Provide the [X, Y] coordinate of the cell's center where the given text is located.  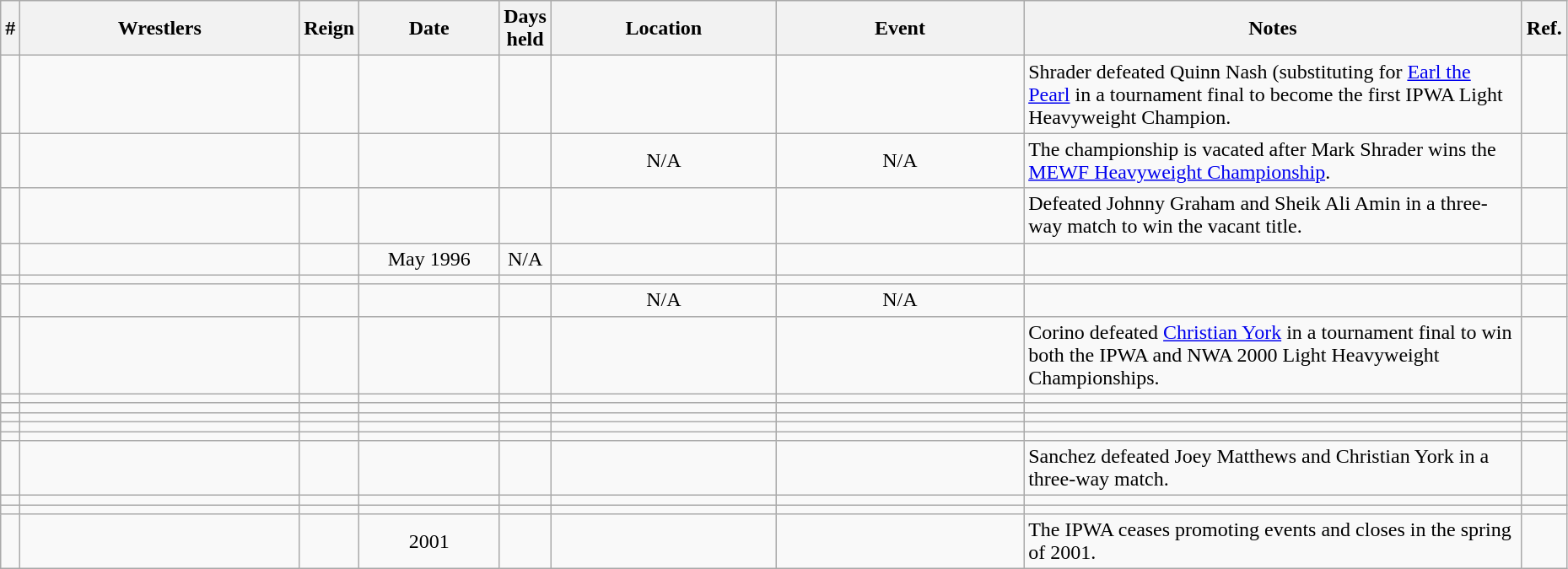
Location [663, 29]
Wrestlers [160, 29]
Date [429, 29]
# [10, 29]
Defeated Johnny Graham and Sheik Ali Amin in a three-way match to win the vacant title. [1274, 216]
Daysheld [525, 29]
2001 [429, 541]
Reign [329, 29]
The championship is vacated after Mark Shrader wins the MEWF Heavyweight Championship. [1274, 160]
Corino defeated Christian York in a tournament final to win both the IPWA and NWA 2000 Light Heavyweight Championships. [1274, 355]
Notes [1274, 29]
The IPWA ceases promoting events and closes in the spring of 2001. [1274, 541]
May 1996 [429, 259]
Ref. [1544, 29]
Shrader defeated Quinn Nash (substituting for Earl the Pearl in a tournament final to become the first IPWA Light Heavyweight Champion. [1274, 94]
Sanchez defeated Joey Matthews and Christian York in a three-way match. [1274, 469]
Event [899, 29]
